Capture the cell that displays the provided text and extract its [x, y] central coordinate. 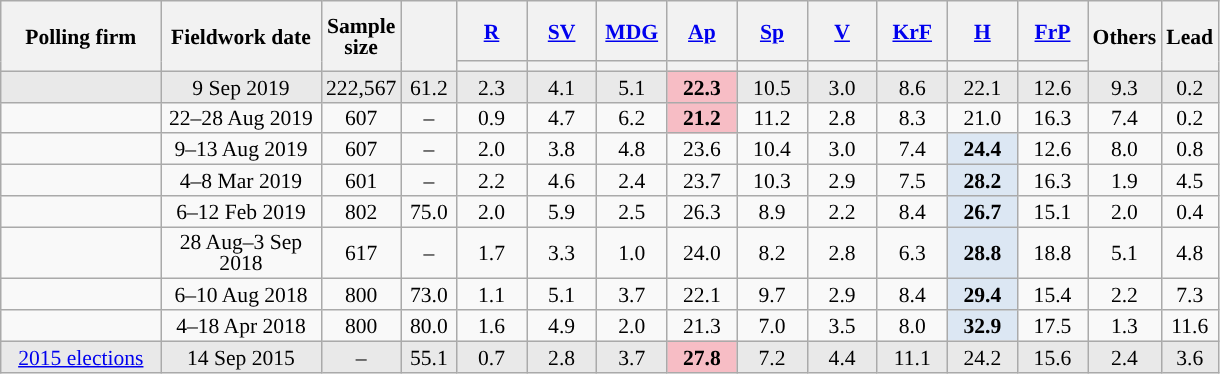
21.3 [702, 326]
11.2 [772, 118]
7.3 [1190, 294]
802 [361, 212]
22.3 [702, 86]
1.9 [1125, 180]
4.6 [562, 180]
0.7 [491, 356]
R [491, 31]
7.0 [772, 326]
4.9 [562, 326]
8.6 [912, 86]
14 Sep 2015 [241, 356]
23.6 [702, 150]
6.2 [632, 118]
V [842, 31]
1.6 [491, 326]
6–10 Aug 2018 [241, 294]
4–18 Apr 2018 [241, 326]
24.4 [982, 150]
21.0 [982, 118]
32.9 [982, 326]
0.4 [1190, 212]
601 [361, 180]
6.3 [912, 253]
4–8 Mar 2019 [241, 180]
61.2 [428, 86]
3.3 [562, 253]
10.3 [772, 180]
15.6 [1052, 356]
80.0 [428, 326]
Others [1125, 36]
8.3 [912, 118]
0.9 [491, 118]
2.3 [491, 86]
2015 elections [81, 356]
73.0 [428, 294]
SV [562, 31]
3.5 [842, 326]
17.5 [1052, 326]
55.1 [428, 356]
4.7 [562, 118]
15.1 [1052, 212]
Polling firm [81, 36]
FrP [1052, 31]
27.8 [702, 356]
8.9 [772, 212]
11.1 [912, 356]
5.9 [562, 212]
75.0 [428, 212]
10.4 [772, 150]
3.8 [562, 150]
Lead [1190, 36]
28.2 [982, 180]
KrF [912, 31]
22–28 Aug 2019 [241, 118]
1.0 [632, 253]
H [982, 31]
Sp [772, 31]
4.1 [562, 86]
24.2 [982, 356]
10.5 [772, 86]
9–13 Aug 2019 [241, 150]
29.4 [982, 294]
8.2 [772, 253]
7.2 [772, 356]
6–12 Feb 2019 [241, 212]
28.8 [982, 253]
MDG [632, 31]
26.3 [702, 212]
15.4 [1052, 294]
222,567 [361, 86]
1.3 [1125, 326]
26.7 [982, 212]
21.2 [702, 118]
3.6 [1190, 356]
9 Sep 2019 [241, 86]
Fieldwork date [241, 36]
2.5 [632, 212]
1.1 [491, 294]
7.5 [912, 180]
18.8 [1052, 253]
24.0 [702, 253]
23.7 [702, 180]
11.6 [1190, 326]
4.4 [842, 356]
1.7 [491, 253]
0.8 [1190, 150]
9.7 [772, 294]
Samplesize [361, 36]
28 Aug–3 Sep 2018 [241, 253]
Ap [702, 31]
9.3 [1125, 86]
4.5 [1190, 180]
617 [361, 253]
